Capture the cell that displays the provided text and extract its [x, y] central coordinate. 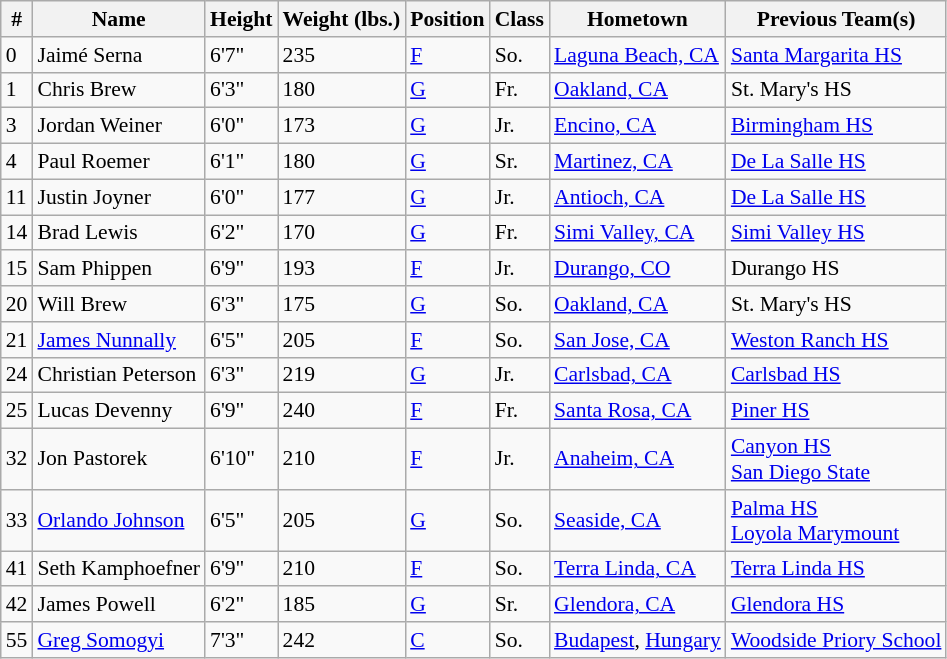
4 [17, 162]
Class [520, 19]
15 [17, 269]
Position [447, 19]
James Nunnally [118, 340]
7'3" [241, 640]
Durango HS [836, 269]
Orlando Johnson [118, 520]
Antioch, CA [638, 197]
Chris Brew [118, 90]
Brad Lewis [118, 233]
Carlsbad, CA [638, 375]
Anaheim, CA [638, 460]
Height [241, 19]
Lucas Devenny [118, 411]
Terra Linda, CA [638, 569]
C [447, 640]
240 [342, 411]
242 [342, 640]
Birmingham HS [836, 126]
177 [342, 197]
Jon Pastorek [118, 460]
42 [17, 605]
San Jose, CA [638, 340]
Hometown [638, 19]
Greg Somogyi [118, 640]
Woodside Priory School [836, 640]
Name [118, 19]
32 [17, 460]
Martinez, CA [638, 162]
Glendora HS [836, 605]
41 [17, 569]
Simi Valley HS [836, 233]
Simi Valley, CA [638, 233]
Paul Roemer [118, 162]
Palma HSLoyola Marymount [836, 520]
173 [342, 126]
James Powell [118, 605]
Will Brew [118, 304]
6'7" [241, 55]
3 [17, 126]
Piner HS [836, 411]
6'1" [241, 162]
Santa Margarita HS [836, 55]
219 [342, 375]
185 [342, 605]
Laguna Beach, CA [638, 55]
Durango, CO [638, 269]
Glendora, CA [638, 605]
55 [17, 640]
Terra Linda HS [836, 569]
6'10" [241, 460]
193 [342, 269]
Budapest, Hungary [638, 640]
Sam Phippen [118, 269]
14 [17, 233]
170 [342, 233]
Christian Peterson [118, 375]
Justin Joyner [118, 197]
21 [17, 340]
20 [17, 304]
25 [17, 411]
Carlsbad HS [836, 375]
Weston Ranch HS [836, 340]
11 [17, 197]
0 [17, 55]
175 [342, 304]
Canyon HSSan Diego State [836, 460]
Seaside, CA [638, 520]
Encino, CA [638, 126]
Jaimé Serna [118, 55]
235 [342, 55]
24 [17, 375]
Jordan Weiner [118, 126]
1 [17, 90]
Previous Team(s) [836, 19]
Seth Kamphoefner [118, 569]
33 [17, 520]
Santa Rosa, CA [638, 411]
Weight (lbs.) [342, 19]
# [17, 19]
